Provide the (x, y) coordinate of the cell's center where the given text is located.  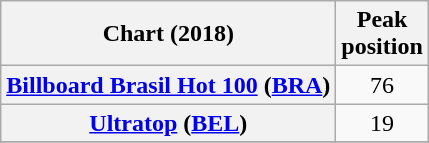
76 (382, 85)
Peakposition (382, 34)
Chart (2018) (168, 34)
Billboard Brasil Hot 100 (BRA) (168, 85)
Ultratop (BEL) (168, 123)
19 (382, 123)
